Capture the cell that displays the provided text and extract its (X, Y) central coordinate. 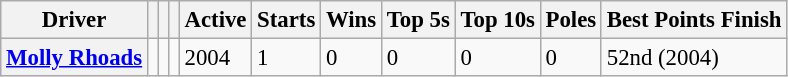
2004 (216, 58)
52nd (2004) (694, 58)
Poles (570, 20)
Active (216, 20)
Molly Rhoads (74, 58)
Top 5s (418, 20)
Wins (352, 20)
Driver (74, 20)
Starts (286, 20)
1 (286, 58)
Best Points Finish (694, 20)
Top 10s (498, 20)
